Return [X, Y] of the center of cell containing provided text 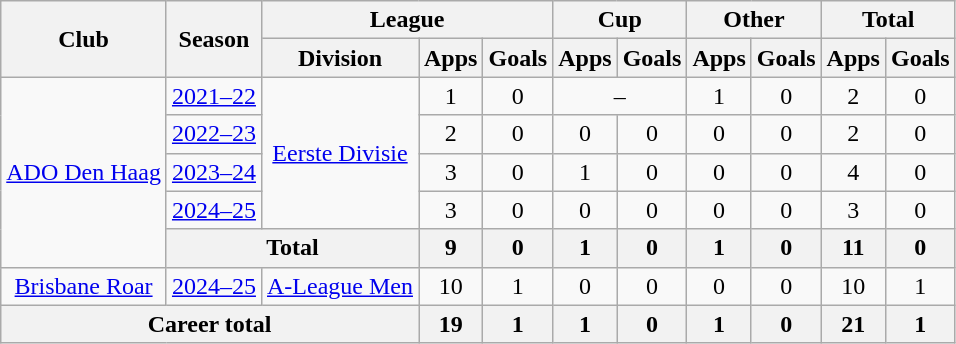
2021–22 [214, 96]
21 [853, 324]
11 [853, 248]
A-League Men [340, 286]
Season [214, 39]
Eerste Divisie [340, 153]
19 [450, 324]
Career total [210, 324]
Other [754, 20]
Brisbane Roar [84, 286]
2023–24 [214, 172]
ADO Den Haag [84, 172]
Cup [620, 20]
9 [450, 248]
Club [84, 39]
League [406, 20]
– [620, 96]
4 [853, 172]
2022–23 [214, 134]
Division [340, 58]
